Return the (X, Y) coordinate for the center point of the cell that contains the specified text.  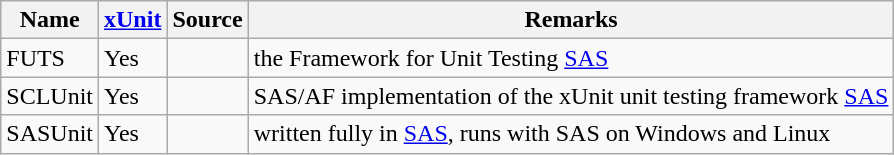
Source (208, 20)
SCLUnit (50, 96)
written fully in SAS, runs with SAS on Windows and Linux (571, 134)
FUTS (50, 58)
Remarks (571, 20)
the Framework for Unit Testing SAS (571, 58)
Name (50, 20)
xUnit (133, 20)
SAS/AF implementation of the xUnit unit testing framework SAS (571, 96)
SASUnit (50, 134)
